From the cell containing the given text, extract its center point as [x, y] coordinate. 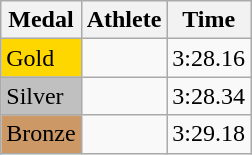
Medal [41, 20]
3:28.34 [209, 96]
Athlete [124, 20]
3:29.18 [209, 134]
3:28.16 [209, 58]
Silver [41, 96]
Bronze [41, 134]
Gold [41, 58]
Time [209, 20]
